Locate the cell with the specified text and output its [X, Y] center coordinate. 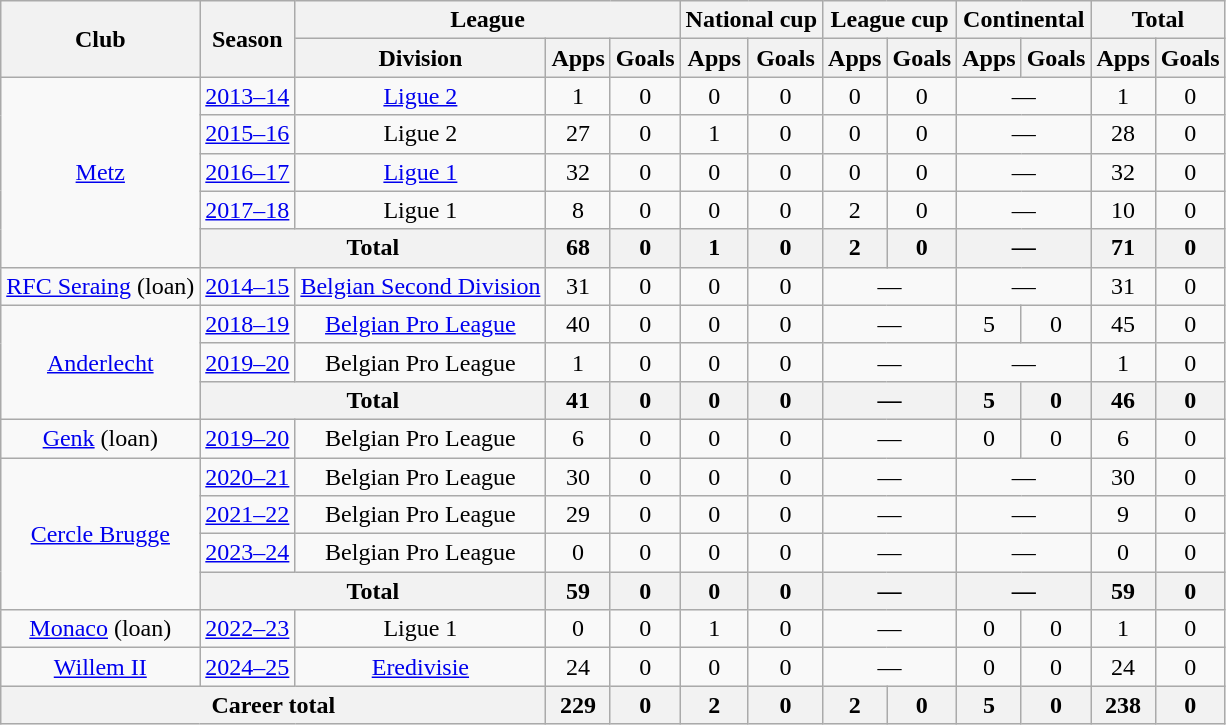
10 [1123, 210]
Genk (loan) [100, 438]
Eredivisie [420, 667]
National cup [751, 20]
41 [578, 400]
2015–16 [248, 134]
Club [100, 39]
Belgian Second Division [420, 286]
Cercle Brugge [100, 534]
Metz [100, 172]
2017–18 [248, 210]
8 [578, 210]
27 [578, 134]
Season [248, 39]
Career total [274, 705]
71 [1123, 248]
2016–17 [248, 172]
Continental [1024, 20]
46 [1123, 400]
40 [578, 324]
Willem II [100, 667]
2014–15 [248, 286]
Division [420, 58]
9 [1123, 515]
2023–24 [248, 553]
2022–23 [248, 629]
League [488, 20]
28 [1123, 134]
RFC Seraing (loan) [100, 286]
229 [578, 705]
2024–25 [248, 667]
238 [1123, 705]
2013–14 [248, 96]
2020–21 [248, 477]
68 [578, 248]
League cup [890, 20]
Monaco (loan) [100, 629]
2021–22 [248, 515]
45 [1123, 324]
29 [578, 515]
2018–19 [248, 324]
Anderlecht [100, 362]
